Detect which cell encompasses the target text, then output its [X, Y] center coordinate. 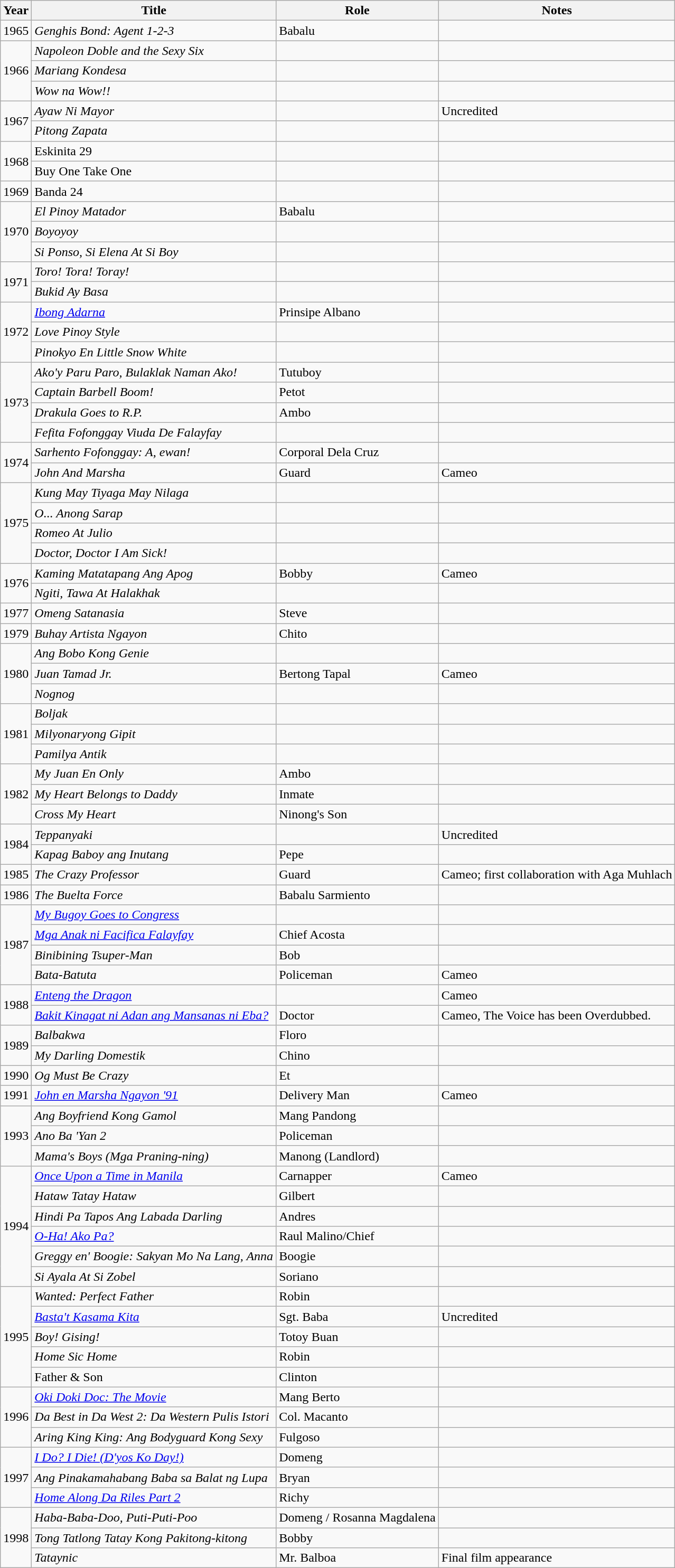
Boogie [358, 1257]
Sgt. Baba [358, 1317]
1970 [16, 231]
My Bugoy Goes to Congress [154, 915]
O... Anong Sarap [154, 513]
Babalu Sarmiento [358, 895]
Sarhento Fofonggay: A, ewan! [154, 452]
Bakit Kinagat ni Adan ang Mansanas ni Eba? [154, 1015]
Balbakwa [154, 1035]
Totoy Buan [358, 1337]
1971 [16, 282]
Captain Barbell Boom! [154, 392]
1987 [16, 945]
Eskinita 29 [154, 151]
Milyonaryong Gipit [154, 734]
Toro! Tora! Toray! [154, 272]
Aring King King: Ang Bodyguard Kong Sexy [154, 1437]
Andres [358, 1216]
Domeng / Rosanna Magdalena [358, 1517]
Binibining Tsuper-Man [154, 955]
Basta't Kasama Kita [154, 1317]
My Darling Domestik [154, 1055]
Notes [557, 11]
1989 [16, 1045]
Kaming Matatapang Ang Apog [154, 573]
The Crazy Professor [154, 874]
John en Marsha Ngayon '91 [154, 1095]
John And Marsha [154, 473]
Si Ayala At Si Zobel [154, 1277]
Corporal Dela Cruz [358, 452]
Doctor [358, 1015]
1968 [16, 161]
Tutuboy [358, 372]
Drakula Goes to R.P. [154, 412]
1991 [16, 1095]
Once Upon a Time in Manila [154, 1176]
Ako'y Paru Paro, Bulaklak Naman Ako! [154, 372]
1965 [16, 31]
1994 [16, 1226]
The Buelta Force [154, 895]
1976 [16, 583]
Ang Bobo Kong Genie [154, 654]
Richy [358, 1497]
1996 [16, 1417]
Ano Ba 'Yan 2 [154, 1136]
Omeng Satanasia [154, 613]
Chito [358, 634]
Pepe [358, 854]
Cameo, The Voice has been Overdubbed. [557, 1015]
Pinokyo En Little Snow White [154, 352]
1982 [16, 794]
Haba-Baba-Doo, Puti-Puti-Poo [154, 1517]
Mang Berto [358, 1397]
Fefita Fofonggay Viuda De Falayfay [154, 432]
Gilbert [358, 1196]
Title [154, 11]
Cameo; first collaboration with Aga Muhlach [557, 874]
Enteng the Dragon [154, 995]
Steve [358, 613]
1975 [16, 523]
Wow na Wow!! [154, 91]
1995 [16, 1337]
Father & Son [154, 1377]
1966 [16, 71]
1981 [16, 734]
Boy! Gising! [154, 1337]
Domeng [358, 1457]
Ang Boyfriend Kong Gamol [154, 1116]
Carnapper [358, 1176]
1969 [16, 191]
Buy One Take One [154, 171]
I Do? I Die! (D'yos Ko Day!) [154, 1457]
Love Pinoy Style [154, 332]
Nognog [154, 694]
Chino [358, 1055]
1980 [16, 674]
1979 [16, 634]
Greggy en' Boogie: Sakyan Mo Na Lang, Anna [154, 1257]
Mga Anak ni Facifica Falayfay [154, 935]
1988 [16, 1005]
Wanted: Perfect Father [154, 1297]
Tong Tatlong Tatay Kong Pakitong-kitong [154, 1538]
Ayaw Ni Mayor [154, 111]
Pitong Zapata [154, 131]
My Heart Belongs to Daddy [154, 794]
Romeo At Julio [154, 533]
Inmate [358, 794]
Ninong's Son [358, 814]
Banda 24 [154, 191]
Petot [358, 392]
Bata-Batuta [154, 975]
1973 [16, 402]
Clinton [358, 1377]
Tataynic [154, 1558]
My Juan En Only [154, 774]
Bryan [358, 1477]
Kung May Tiyaga May Nilaga [154, 493]
1997 [16, 1477]
Bob [358, 955]
Year [16, 11]
Kapag Baboy ang Inutang [154, 854]
Juan Tamad Jr. [154, 674]
1984 [16, 844]
Pamilya Antik [154, 754]
1998 [16, 1537]
Hindi Pa Tapos Ang Labada Darling [154, 1216]
1977 [16, 613]
Manong (Landlord) [358, 1156]
Da Best in Da West 2: Da Western Pulis Istori [154, 1417]
Doctor, Doctor I Am Sick! [154, 553]
Hataw Tatay Hataw [154, 1196]
Home Along Da Riles Part 2 [154, 1497]
Ang Pinakamahabang Baba sa Balat ng Lupa [154, 1477]
Buhay Artista Ngayon [154, 634]
Floro [358, 1035]
Teppanyaki [154, 834]
Raul Malino/Chief [358, 1236]
Mariang Kondesa [154, 71]
Delivery Man [358, 1095]
Boljak [154, 714]
Oki Doki Doc: The Movie [154, 1397]
Napoleon Doble and the Sexy Six [154, 51]
Final film appearance [557, 1558]
1990 [16, 1075]
1986 [16, 895]
Ibong Adarna [154, 312]
Prinsipe Albano [358, 312]
Og Must Be Crazy [154, 1075]
El Pinoy Matador [154, 211]
Bukid Ay Basa [154, 292]
Et [358, 1075]
Cross My Heart [154, 814]
Mama's Boys (Mga Praning-ning) [154, 1156]
O-Ha! Ako Pa? [154, 1236]
Soriano [358, 1277]
1972 [16, 332]
Fulgoso [358, 1437]
1967 [16, 121]
Ngiti, Tawa At Halakhak [154, 593]
Si Ponso, Si Elena At Si Boy [154, 252]
Role [358, 11]
Mr. Balboa [358, 1558]
1985 [16, 874]
Chief Acosta [358, 935]
Mang Pandong [358, 1116]
1993 [16, 1136]
Genghis Bond: Agent 1-2-3 [154, 31]
Bertong Tapal [358, 674]
1974 [16, 462]
Boyoyoy [154, 231]
Home Sic Home [154, 1357]
Col. Macanto [358, 1417]
